Provide the (X, Y) coordinate of the cell's center where the given text is located.  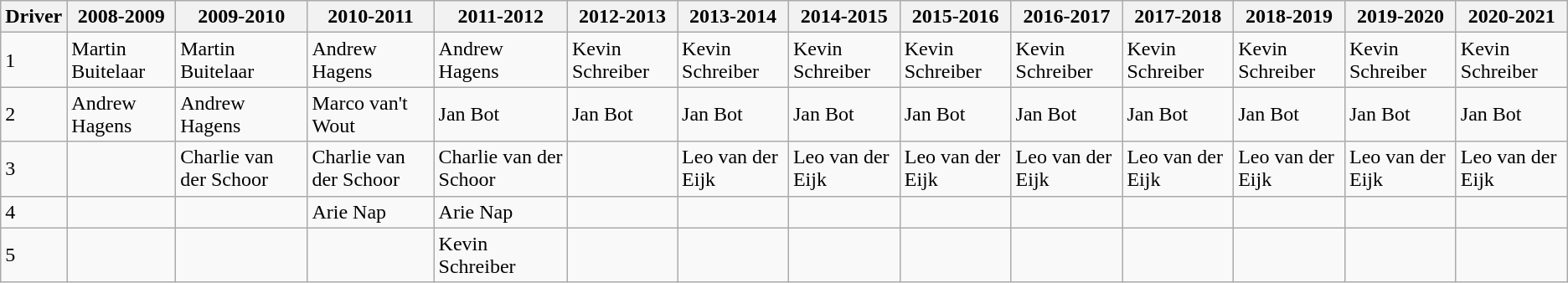
2011-2012 (501, 17)
2009-2010 (241, 17)
4 (34, 212)
Driver (34, 17)
Marco van't Wout (370, 114)
2020-2021 (1511, 17)
2013-2014 (734, 17)
5 (34, 255)
2019-2020 (1400, 17)
2012-2013 (622, 17)
2014-2015 (844, 17)
3 (34, 169)
2016-2017 (1067, 17)
2 (34, 114)
2015-2016 (955, 17)
2018-2019 (1290, 17)
2010-2011 (370, 17)
1 (34, 60)
2008-2009 (121, 17)
2017-2018 (1178, 17)
